Scan for the cell matching the given text and deliver its [X, Y] coordinate at center. 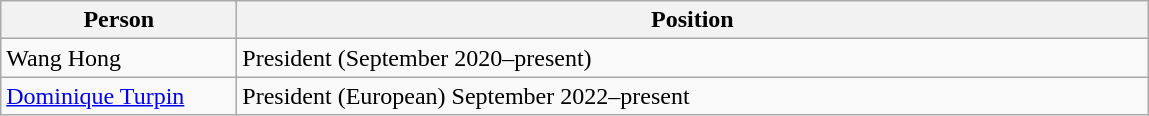
Position [692, 20]
President (European) September 2022–present [692, 96]
Dominique Turpin [119, 96]
Person [119, 20]
Wang Hong [119, 58]
President (September 2020–present) [692, 58]
